Extract the (x, y) coordinate from the center of the cell holding the provided text.  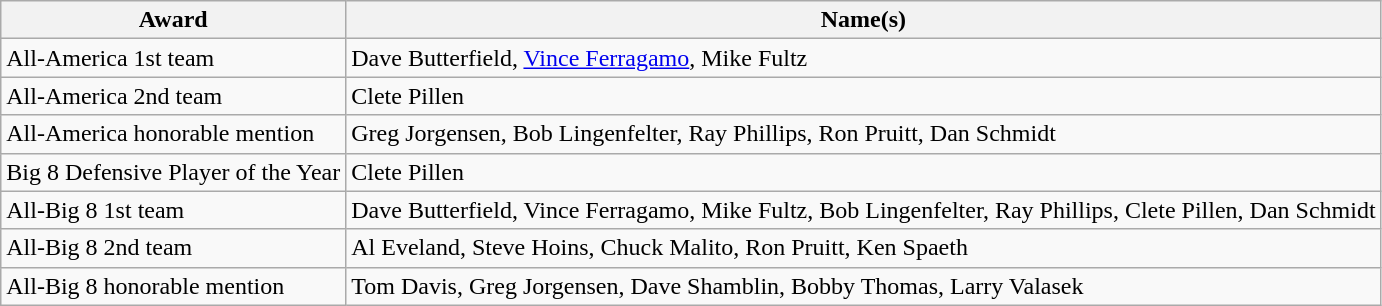
Name(s) (864, 20)
Award (174, 20)
Big 8 Defensive Player of the Year (174, 172)
All-Big 8 1st team (174, 210)
Tom Davis, Greg Jorgensen, Dave Shamblin, Bobby Thomas, Larry Valasek (864, 286)
Dave Butterfield, Vince Ferragamo, Mike Fultz, Bob Lingenfelter, Ray Phillips, Clete Pillen, Dan Schmidt (864, 210)
All-America 1st team (174, 58)
All-Big 8 honorable mention (174, 286)
Al Eveland, Steve Hoins, Chuck Malito, Ron Pruitt, Ken Spaeth (864, 248)
Dave Butterfield, Vince Ferragamo, Mike Fultz (864, 58)
All-America 2nd team (174, 96)
All-America honorable mention (174, 134)
Greg Jorgensen, Bob Lingenfelter, Ray Phillips, Ron Pruitt, Dan Schmidt (864, 134)
All-Big 8 2nd team (174, 248)
